Extract the [X, Y] coordinate from the center of the cell holding the provided text.  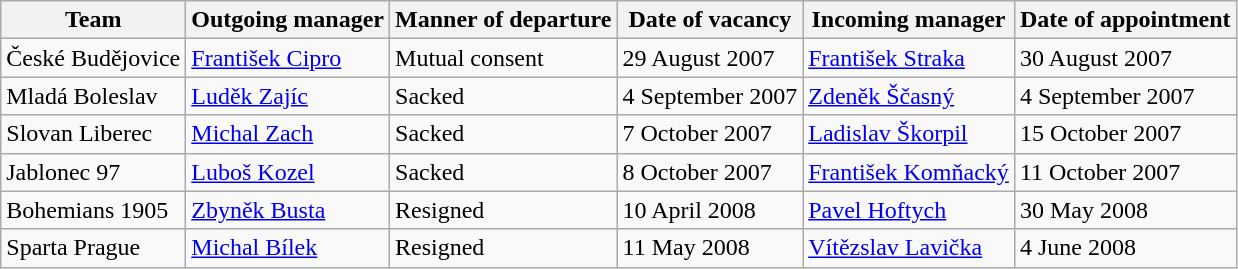
Manner of departure [504, 20]
Zdeněk Ščasný [909, 96]
15 October 2007 [1125, 134]
Date of appointment [1125, 20]
11 May 2008 [710, 248]
Team [94, 20]
Sparta Prague [94, 248]
Ladislav Škorpil [909, 134]
11 October 2007 [1125, 172]
Jablonec 97 [94, 172]
Zbyněk Busta [288, 210]
30 May 2008 [1125, 210]
29 August 2007 [710, 58]
4 June 2008 [1125, 248]
30 August 2007 [1125, 58]
Luděk Zajíc [288, 96]
7 October 2007 [710, 134]
František Komňacký [909, 172]
Bohemians 1905 [94, 210]
Michal Bílek [288, 248]
Mladá Boleslav [94, 96]
Pavel Hoftych [909, 210]
František Straka [909, 58]
Date of vacancy [710, 20]
Vítězslav Lavička [909, 248]
Luboš Kozel [288, 172]
10 April 2008 [710, 210]
8 October 2007 [710, 172]
Slovan Liberec [94, 134]
Michal Zach [288, 134]
České Budějovice [94, 58]
Mutual consent [504, 58]
Incoming manager [909, 20]
František Cipro [288, 58]
Outgoing manager [288, 20]
